Return [X, Y] of the center of cell containing provided text 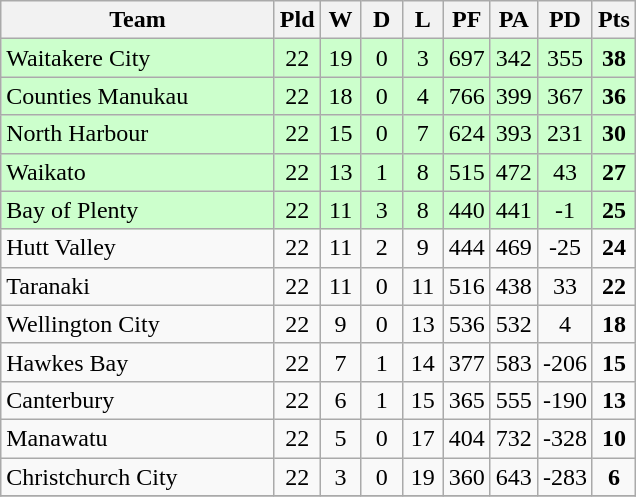
W [340, 20]
Counties Manukau [138, 96]
14 [422, 362]
Pts [614, 20]
Manawatu [138, 438]
5 [340, 438]
365 [466, 400]
-25 [564, 248]
PF [466, 20]
583 [514, 362]
Team [138, 20]
L [422, 20]
38 [614, 58]
43 [564, 172]
469 [514, 248]
2 [382, 248]
Waitakere City [138, 58]
PA [514, 20]
-190 [564, 400]
North Harbour [138, 134]
Taranaki [138, 286]
Pld [297, 20]
10 [614, 438]
Hutt Valley [138, 248]
472 [514, 172]
355 [564, 58]
393 [514, 134]
516 [466, 286]
33 [564, 286]
444 [466, 248]
-328 [564, 438]
360 [466, 477]
24 [614, 248]
367 [564, 96]
Waikato [138, 172]
-283 [564, 477]
732 [514, 438]
30 [614, 134]
Canterbury [138, 400]
27 [614, 172]
555 [514, 400]
Wellington City [138, 324]
Hawkes Bay [138, 362]
624 [466, 134]
643 [514, 477]
-206 [564, 362]
342 [514, 58]
438 [514, 286]
17 [422, 438]
-1 [564, 210]
PD [564, 20]
440 [466, 210]
231 [564, 134]
536 [466, 324]
515 [466, 172]
25 [614, 210]
36 [614, 96]
399 [514, 96]
532 [514, 324]
377 [466, 362]
D [382, 20]
441 [514, 210]
697 [466, 58]
404 [466, 438]
766 [466, 96]
Bay of Plenty [138, 210]
Christchurch City [138, 477]
